Identify which cell holds the provided text, then report its [X, Y] central coordinate. 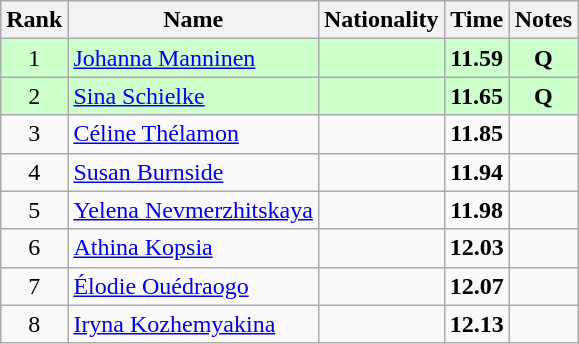
6 [34, 248]
11.94 [476, 172]
12.07 [476, 286]
Johanna Manninen [194, 58]
Susan Burnside [194, 172]
11.59 [476, 58]
1 [34, 58]
3 [34, 134]
12.13 [476, 324]
5 [34, 210]
4 [34, 172]
Iryna Kozhemyakina [194, 324]
11.98 [476, 210]
12.03 [476, 248]
Céline Thélamon [194, 134]
Notes [543, 20]
Name [194, 20]
11.85 [476, 134]
Sina Schielke [194, 96]
Athina Kopsia [194, 248]
Yelena Nevmerzhitskaya [194, 210]
11.65 [476, 96]
Time [476, 20]
Rank [34, 20]
Élodie Ouédraogo [194, 286]
2 [34, 96]
7 [34, 286]
8 [34, 324]
Nationality [381, 20]
